Detect which cell encompasses the target text, then output its (x, y) center coordinate. 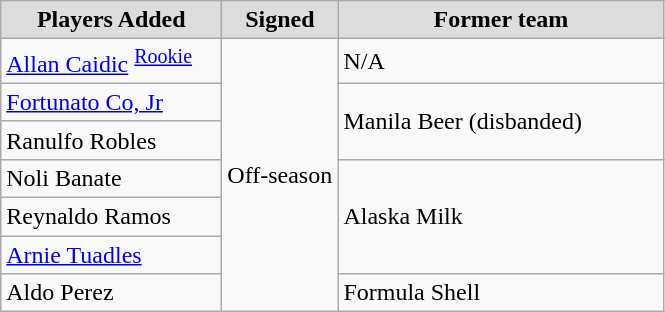
Former team (501, 20)
Alaska Milk (501, 216)
Noli Banate (112, 178)
Ranulfo Robles (112, 140)
Formula Shell (501, 293)
Aldo Perez (112, 293)
Signed (280, 20)
Reynaldo Ramos (112, 217)
Off-season (280, 176)
Manila Beer (disbanded) (501, 121)
Players Added (112, 20)
Arnie Tuadles (112, 255)
N/A (501, 62)
Fortunato Co, Jr (112, 102)
Allan Caidic Rookie (112, 62)
